Find where the given text appears and provide that cell's center as [x, y] coordinate. 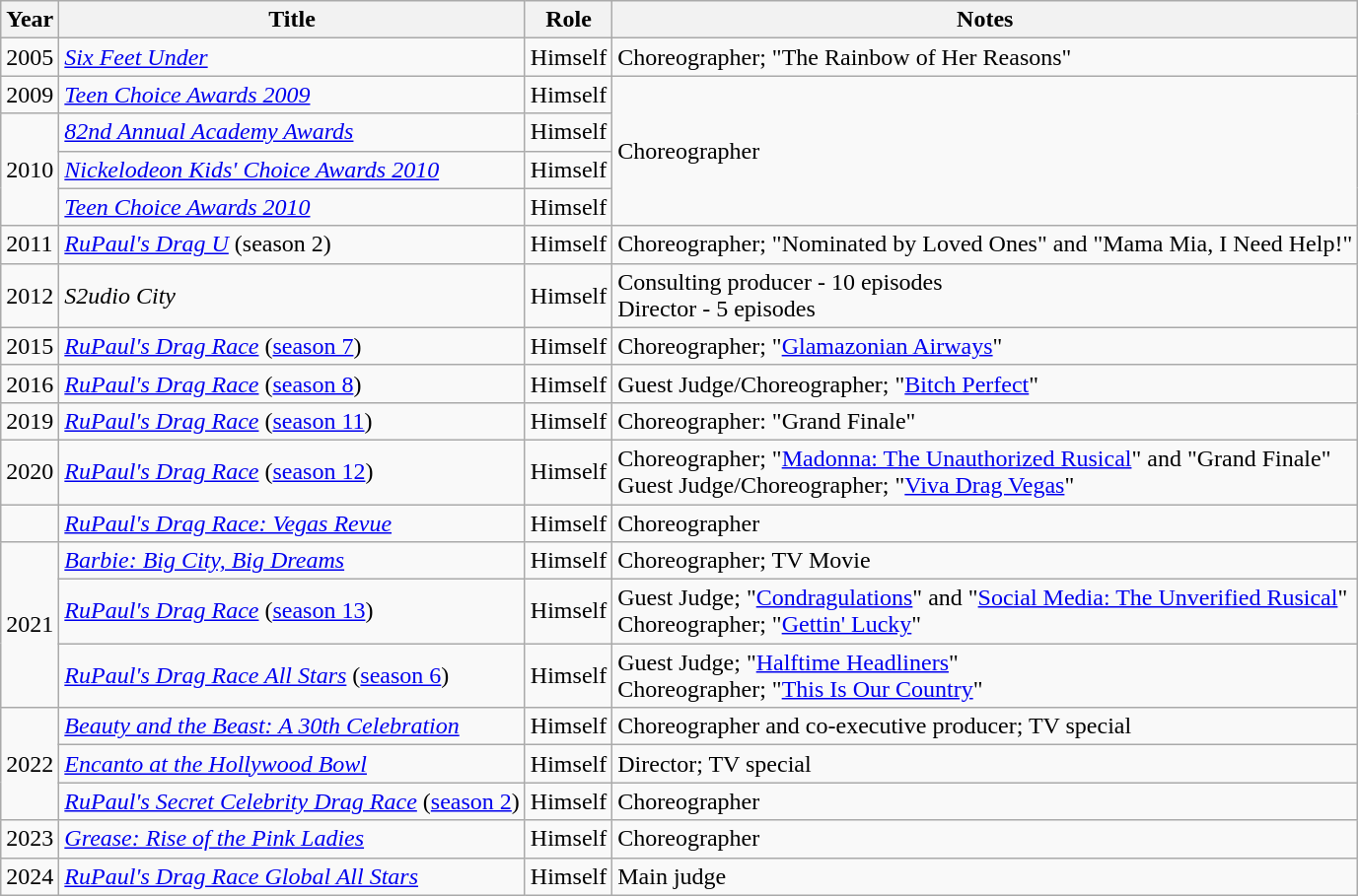
Director; TV special [985, 764]
Role [568, 20]
Barbie: Big City, Big Dreams [292, 561]
Notes [985, 20]
Title [292, 20]
2023 [30, 839]
2011 [30, 244]
Main judge [985, 876]
Teen Choice Awards 2010 [292, 207]
RuPaul's Drag Race (season 7) [292, 346]
2009 [30, 95]
RuPaul's Drag Race (season 12) [292, 471]
Choreographer; TV Movie [985, 561]
2020 [30, 471]
RuPaul's Drag Race All Stars (season 6) [292, 676]
RuPaul's Drag U (season 2) [292, 244]
RuPaul's Secret Celebrity Drag Race (season 2) [292, 801]
2019 [30, 421]
Choreographer; "Nominated by Loved Ones" and "Mama Mia, I Need Help!" [985, 244]
Year [30, 20]
Guest Judge; "Condragulations" and "Social Media: The Unverified Rusical"Choreographer; "Gettin' Lucky" [985, 611]
2010 [30, 170]
Beauty and the Beast: A 30th Celebration [292, 726]
Encanto at the Hollywood Bowl [292, 764]
2021 [30, 625]
Six Feet Under [292, 57]
2005 [30, 57]
RuPaul's Drag Race (season 13) [292, 611]
2015 [30, 346]
Choreographer and co-executive producer; TV special [985, 726]
Grease: Rise of the Pink Ladies [292, 839]
Choreographer: "Grand Finale" [985, 421]
Choreographer; "Madonna: The Unauthorized Rusical" and "Grand Finale"Guest Judge/Choreographer; "Viva Drag Vegas" [985, 471]
Choreographer; "The Rainbow of Her Reasons" [985, 57]
2012 [30, 296]
Guest Judge/Choreographer; "Bitch Perfect" [985, 383]
Guest Judge; "Halftime Headliners"Choreographer; "This Is Our Country" [985, 676]
S2udio City [292, 296]
RuPaul's Drag Race (season 8) [292, 383]
Consulting producer - 10 episodesDirector - 5 episodes [985, 296]
Choreographer; "Glamazonian Airways" [985, 346]
2022 [30, 764]
Nickelodeon Kids' Choice Awards 2010 [292, 170]
2016 [30, 383]
RuPaul's Drag Race: Vegas Revue [292, 523]
RuPaul's Drag Race (season 11) [292, 421]
82nd Annual Academy Awards [292, 132]
Teen Choice Awards 2009 [292, 95]
RuPaul's Drag Race Global All Stars [292, 876]
2024 [30, 876]
